Return [x, y] of the center of cell containing provided text 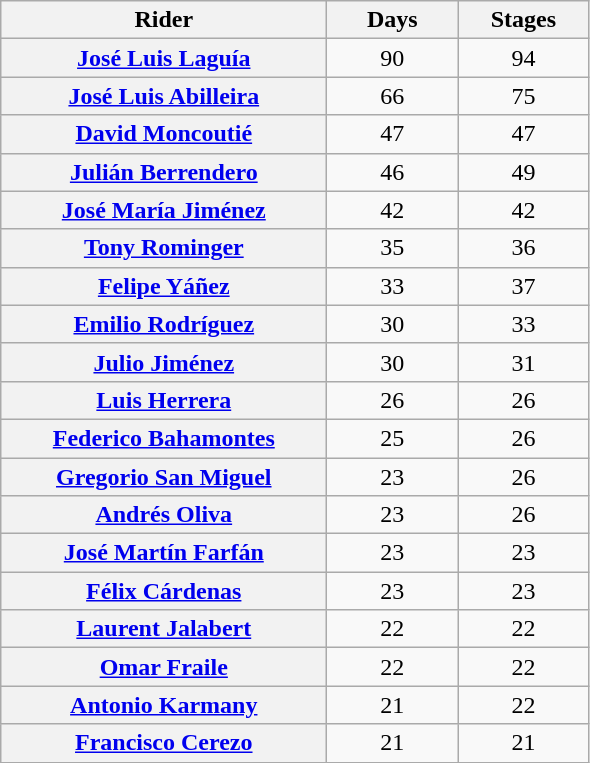
Laurent Jalabert [164, 629]
Félix Cárdenas [164, 591]
Julio Jiménez [164, 362]
Felipe Yáñez [164, 286]
Antonio Karmany [164, 705]
Federico Bahamontes [164, 438]
Days [392, 20]
66 [392, 96]
Omar Fraile [164, 667]
46 [392, 172]
José Luis Laguía [164, 58]
Rider [164, 20]
37 [524, 286]
36 [524, 248]
David Moncoutié [164, 134]
Stages [524, 20]
94 [524, 58]
Luis Herrera [164, 400]
Julián Berrendero [164, 172]
Emilio Rodríguez [164, 324]
25 [392, 438]
31 [524, 362]
Francisco Cerezo [164, 743]
José Martín Farfán [164, 553]
Gregorio San Miguel [164, 477]
José María Jiménez [164, 210]
Tony Rominger [164, 248]
75 [524, 96]
90 [392, 58]
Andrés Oliva [164, 515]
José Luis Abilleira [164, 96]
49 [524, 172]
35 [392, 248]
